For the text-containing cell, return its midpoint in [X, Y] coordinate format. 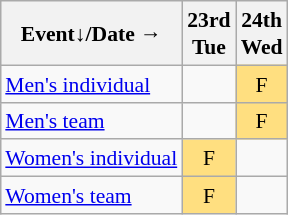
Event↓/Date → [91, 33]
24thWed [262, 33]
Women's team [91, 194]
Women's individual [91, 158]
Men's individual [91, 84]
23rdTue [208, 33]
Men's team [91, 120]
